Return (x, y) of the center of cell containing provided text 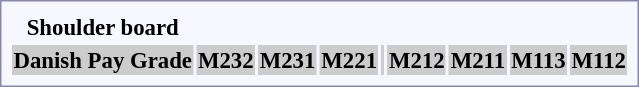
M232 (226, 60)
M211 (478, 60)
Danish Pay Grade (102, 60)
M113 (538, 60)
M221 (350, 60)
Shoulder board (102, 27)
M231 (288, 60)
M112 (598, 60)
M212 (418, 60)
